Locate the cell with the specified text and output its [X, Y] center coordinate. 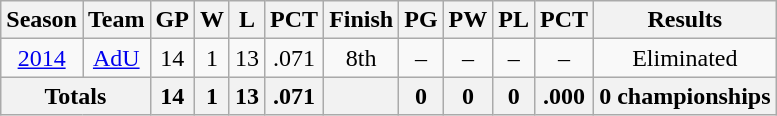
Team [116, 20]
.000 [564, 96]
0 championships [685, 96]
Finish [362, 20]
Eliminated [685, 58]
AdU [116, 58]
Results [685, 20]
Totals [76, 96]
PL [514, 20]
L [246, 20]
2014 [42, 58]
GP [172, 20]
W [212, 20]
PG [421, 20]
8th [362, 58]
PW [468, 20]
Season [42, 20]
